Output the (X, Y) coordinate of the center of the cell containing the given text.  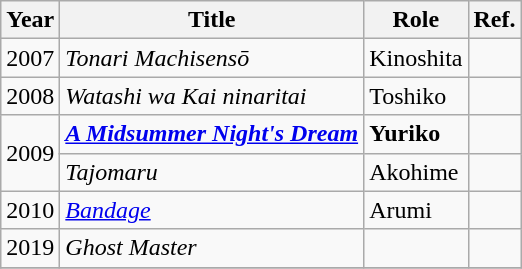
Toshiko (416, 96)
Role (416, 20)
2010 (30, 210)
Arumi (416, 210)
2009 (30, 153)
Year (30, 20)
Watashi wa Kai ninaritai (212, 96)
2019 (30, 248)
Title (212, 20)
Tajomaru (212, 172)
Tonari Machisensō (212, 58)
A Midsummer Night's Dream (212, 134)
Kinoshita (416, 58)
Yuriko (416, 134)
Akohime (416, 172)
2008 (30, 96)
Bandage (212, 210)
Ghost Master (212, 248)
2007 (30, 58)
Ref. (494, 20)
